Capture the cell that displays the provided text and extract its [x, y] central coordinate. 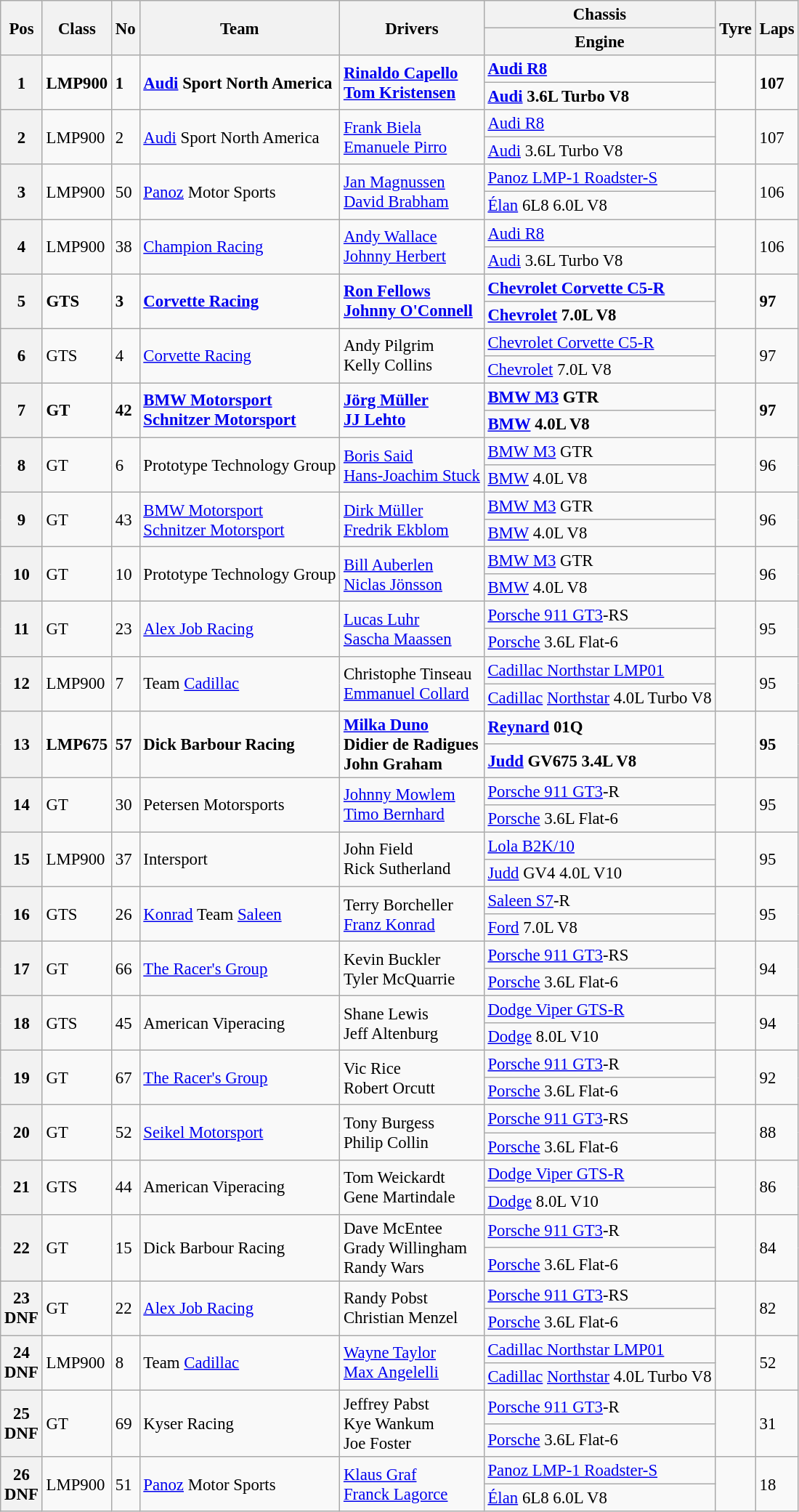
19 [22, 1078]
Vic Rice Robert Orcutt [413, 1078]
82 [777, 1308]
Team [240, 28]
Jörg Müller JJ Lehto [413, 410]
25DNF [22, 1423]
Class [77, 28]
Shane Lewis Jeff Altenburg [413, 1023]
Laps [777, 28]
12 [22, 683]
51 [126, 1484]
26DNF [22, 1484]
31 [777, 1423]
Tyre [735, 28]
Wayne Taylor Max Angelelli [413, 1363]
Rinaldo Capello Tom Kristensen [413, 83]
88 [777, 1132]
23DNF [22, 1308]
37 [126, 859]
Judd GV675 3.4L V8 [600, 761]
17 [22, 969]
Randy Pobst Christian Menzel [413, 1308]
Champion Racing [240, 247]
45 [126, 1023]
Christophe Tinseau Emmanuel Collard [413, 683]
Dave McEntee Grady Willingham Randy Wars [413, 1248]
Saleen S7-R [600, 900]
57 [126, 744]
Andy Pilgrim Kelly Collins [413, 356]
John Field Rick Sutherland [413, 859]
38 [126, 247]
Petersen Motorsports [240, 805]
9 [22, 520]
Lola B2K/10 [600, 846]
Frank Biela Emanuele Pirro [413, 137]
42 [126, 410]
Bill Auberlen Niclas Jönsson [413, 574]
Dirk Müller Fredrik Ekblom [413, 520]
Tony Burgess Philip Collin [413, 1132]
66 [126, 969]
LMP675 [77, 744]
Boris Said Hans-Joachim Stuck [413, 465]
16 [22, 914]
44 [126, 1187]
21 [22, 1187]
Drivers [413, 28]
84 [777, 1248]
67 [126, 1078]
86 [777, 1187]
Jeffrey Pabst Kye Wankum Joe Foster [413, 1423]
92 [777, 1078]
Intersport [240, 859]
Seikel Motorsport [240, 1132]
69 [126, 1423]
Tom Weickardt Gene Martindale [413, 1187]
Pos [22, 28]
Kyser Racing [240, 1423]
Engine [600, 42]
5 [22, 301]
Kevin Buckler Tyler McQuarrie [413, 969]
Chassis [600, 15]
No [126, 28]
30 [126, 805]
23 [126, 629]
26 [126, 914]
13 [22, 744]
Judd GV4 4.0L V10 [600, 873]
Andy Wallace Johnny Herbert [413, 247]
14 [22, 805]
20 [22, 1132]
Ford 7.0L V8 [600, 928]
Lucas Luhr Sascha Maassen [413, 629]
Milka Duno Didier de Radigues John Graham [413, 744]
24DNF [22, 1363]
Ron Fellows Johnny O'Connell [413, 301]
Terry Borcheller Franz Konrad [413, 914]
50 [126, 192]
Johnny Mowlem Timo Bernhard [413, 805]
Reynard 01Q [600, 727]
Konrad Team Saleen [240, 914]
Klaus Graf Franck Lagorce [413, 1484]
43 [126, 520]
Jan Magnussen David Brabham [413, 192]
11 [22, 629]
